Pinpoint the cell where the given text exists, returning its [x, y] midpoint coordinate. 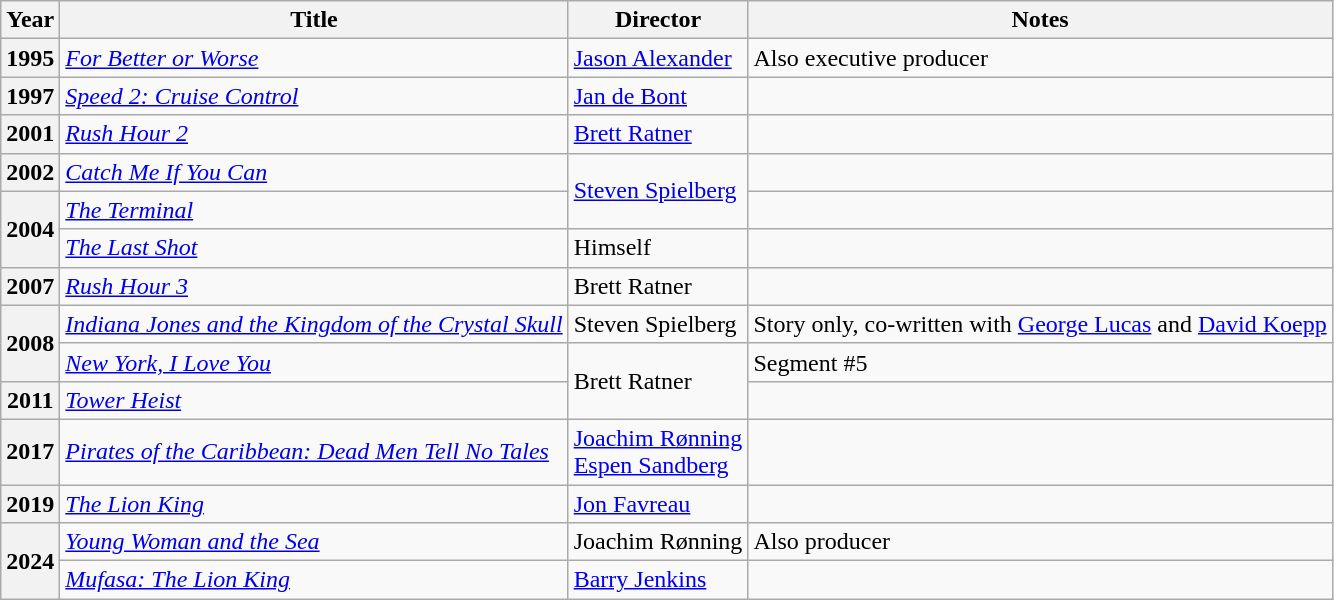
2019 [30, 503]
The Lion King [314, 503]
Also executive producer [1040, 58]
Story only, co-written with George Lucas and David Koepp [1040, 324]
2001 [30, 134]
Himself [658, 248]
2002 [30, 172]
The Last Shot [314, 248]
Catch Me If You Can [314, 172]
2024 [30, 561]
Tower Heist [314, 400]
Notes [1040, 20]
Title [314, 20]
2007 [30, 286]
For Better or Worse [314, 58]
Segment #5 [1040, 362]
The Terminal [314, 210]
Director [658, 20]
Speed 2: Cruise Control [314, 96]
2011 [30, 400]
Rush Hour 3 [314, 286]
2017 [30, 452]
Rush Hour 2 [314, 134]
Jason Alexander [658, 58]
Joachim RønningEspen Sandberg [658, 452]
2008 [30, 343]
Jon Favreau [658, 503]
Indiana Jones and the Kingdom of the Crystal Skull [314, 324]
2004 [30, 229]
Mufasa: The Lion King [314, 580]
1995 [30, 58]
Joachim Rønning [658, 542]
New York, I Love You [314, 362]
Jan de Bont [658, 96]
1997 [30, 96]
Barry Jenkins [658, 580]
Year [30, 20]
Also producer [1040, 542]
Young Woman and the Sea [314, 542]
Pirates of the Caribbean: Dead Men Tell No Tales [314, 452]
